Return the [X, Y] coordinate for the center point of the cell that contains the specified text.  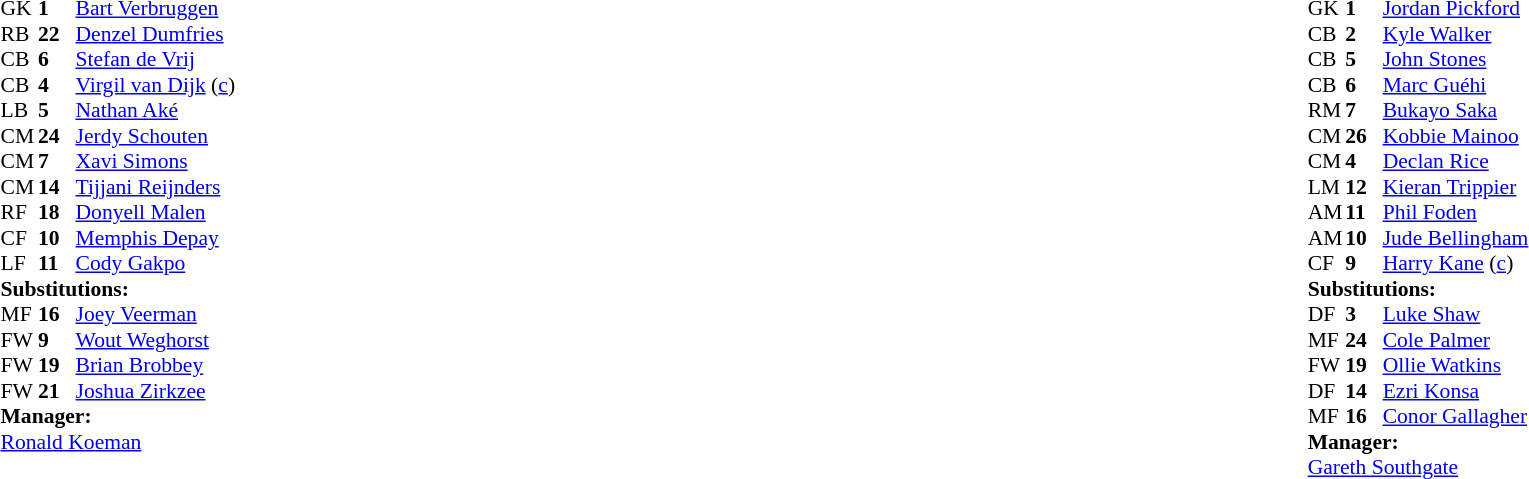
LM [1327, 187]
Cody Gakpo [156, 263]
18 [57, 213]
Joshua Zirkzee [156, 391]
21 [57, 391]
Declan Rice [1456, 161]
Cole Palmer [1456, 340]
Nathan Aké [156, 111]
Luke Shaw [1456, 315]
2 [1364, 34]
Denzel Dumfries [156, 34]
12 [1364, 187]
Kyle Walker [1456, 34]
RM [1327, 111]
Stefan de Vrij [156, 59]
Joey Veerman [156, 315]
Marc Guéhi [1456, 85]
John Stones [1456, 59]
Jerdy Schouten [156, 136]
22 [57, 34]
Wout Weghorst [156, 340]
LB [19, 111]
Jude Bellingham [1456, 238]
LF [19, 263]
Kieran Trippier [1456, 187]
RF [19, 213]
Virgil van Dijk (c) [156, 85]
26 [1364, 136]
RB [19, 34]
Ronald Koeman [118, 442]
Ollie Watkins [1456, 365]
Kobbie Mainoo [1456, 136]
Brian Brobbey [156, 365]
Memphis Depay [156, 238]
Harry Kane (c) [1456, 263]
Bukayo Saka [1456, 111]
Xavi Simons [156, 161]
Phil Foden [1456, 213]
Conor Gallagher [1456, 417]
Donyell Malen [156, 213]
3 [1364, 315]
Ezri Konsa [1456, 391]
Tijjani Reijnders [156, 187]
